Search for the cell housing the specified text and yield its [x, y] center coordinate. 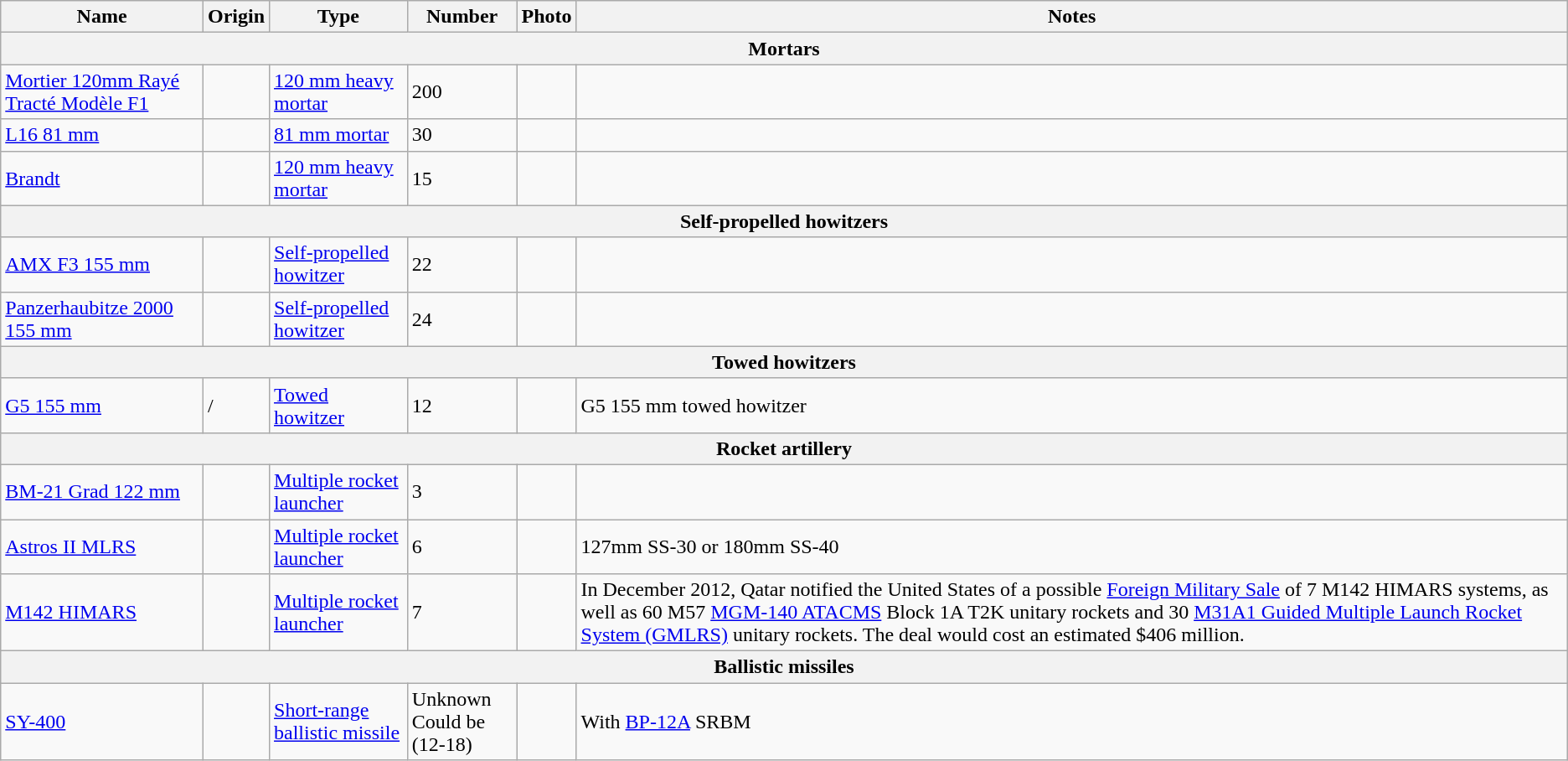
81 mm mortar [338, 135]
AMX F3 155 mm [102, 265]
Mortars [784, 49]
Short-range ballistic missile [338, 722]
7 [462, 613]
Notes [1072, 17]
15 [462, 178]
Name [102, 17]
L16 81 mm [102, 135]
Brandt [102, 178]
With BP-12A SRBM [1072, 722]
SY-400 [102, 722]
12 [462, 406]
Towed howitzer [338, 406]
Origin [236, 17]
24 [462, 318]
30 [462, 135]
Towed howitzers [784, 362]
Panzerhaubitze 2000 155 mm [102, 318]
/ [236, 406]
Type [338, 17]
6 [462, 546]
200 [462, 92]
Mortier 120mm Rayé Tracté Modèle F1 [102, 92]
22 [462, 265]
Photo [546, 17]
127mm SS-30 or 180mm SS-40 [1072, 546]
Number [462, 17]
BM-21 Grad 122 mm [102, 491]
Ballistic missiles [784, 667]
G5 155 mm towed howitzer [1072, 406]
UnknownCould be (12-18) [462, 722]
M142 HIMARS [102, 613]
Astros II MLRS [102, 546]
Rocket artillery [784, 448]
G5 155 mm [102, 406]
3 [462, 491]
Self-propelled howitzers [784, 221]
